Locate the cell with the specified text and output its (x, y) center coordinate. 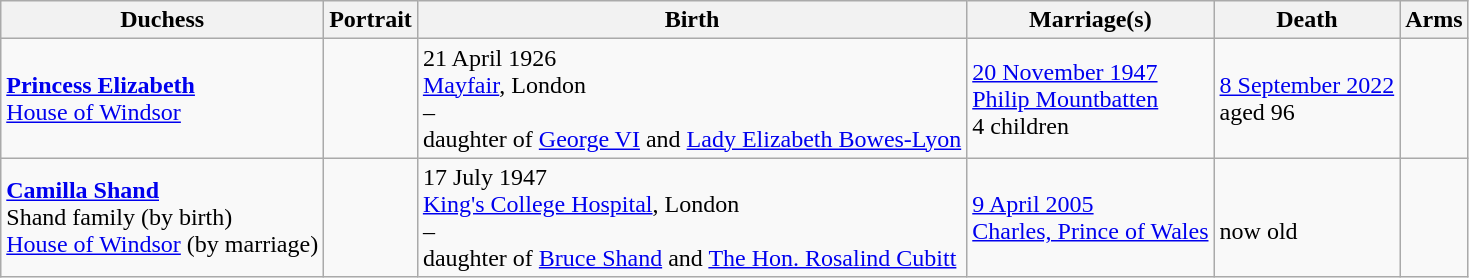
Death (1307, 20)
now old (1307, 218)
Arms (1434, 20)
Birth (692, 20)
20 November 1947Philip Mountbatten4 children (1090, 98)
Duchess (162, 20)
21 April 1926Mayfair, London–daughter of George VI and Lady Elizabeth Bowes-Lyon (692, 98)
Camilla ShandShand family (by birth)House of Windsor (by marriage) (162, 218)
Princess ElizabethHouse of Windsor (162, 98)
Portrait (371, 20)
8 September 2022aged 96 (1307, 98)
Marriage(s) (1090, 20)
17 July 1947King's College Hospital, London–daughter of Bruce Shand and The Hon. Rosalind Cubitt (692, 218)
9 April 2005Charles, Prince of Wales (1090, 218)
